From the cell containing the given text, extract its center point as (x, y) coordinate. 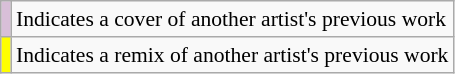
Indicates a cover of another artist's previous work (232, 19)
Indicates a remix of another artist's previous work (232, 55)
